Detect which cell encompasses the target text, then output its (x, y) center coordinate. 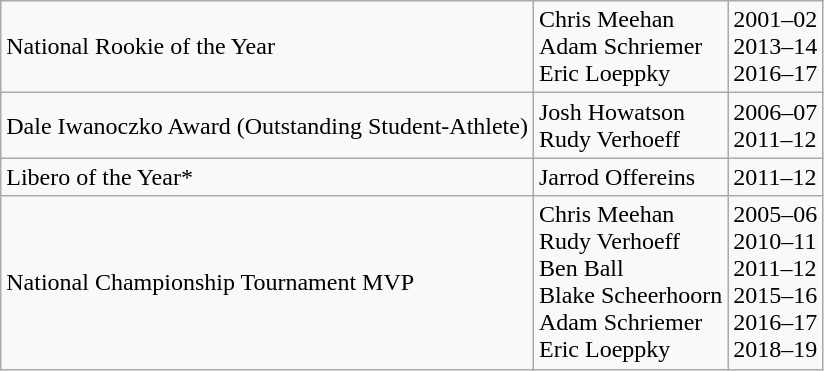
Josh HowatsonRudy Verhoeff (630, 126)
2005–062010–112011–122015–162016–172018–19 (776, 282)
Chris MeehanAdam SchriemerEric Loeppky (630, 47)
Jarrod Offereins (630, 177)
Dale Iwanoczko Award (Outstanding Student-Athlete) (268, 126)
Libero of the Year* (268, 177)
2011–12 (776, 177)
Chris MeehanRudy VerhoeffBen BallBlake ScheerhoornAdam SchriemerEric Loeppky (630, 282)
National Championship Tournament MVP (268, 282)
2001–022013–142016–17 (776, 47)
National Rookie of the Year (268, 47)
2006–072011–12 (776, 126)
